Find where the given text appears and provide that cell's center as [x, y] coordinate. 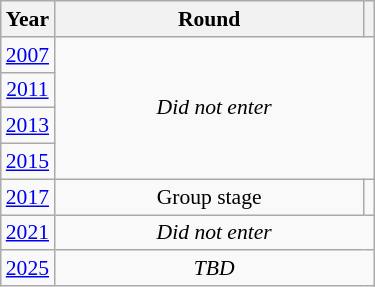
TBD [214, 269]
Year [28, 19]
Round [209, 19]
2021 [28, 233]
2017 [28, 197]
2007 [28, 55]
2013 [28, 126]
2015 [28, 162]
2011 [28, 90]
Group stage [209, 197]
2025 [28, 269]
